Determine the (x, y) coordinate at the center of the cell enclosing the given text.  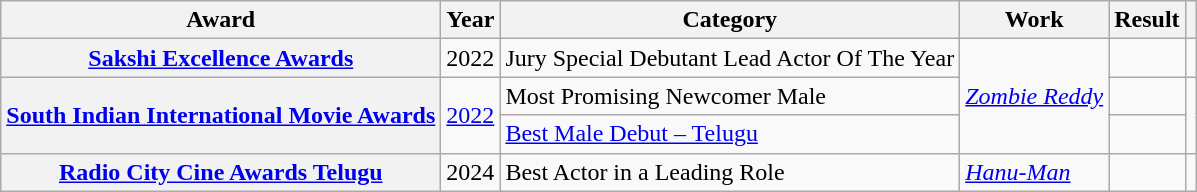
Year (470, 20)
Award (221, 20)
Best Actor in a Leading Role (730, 172)
Best Male Debut – Telugu (730, 134)
Result (1147, 20)
Work (1034, 20)
Hanu-Man (1034, 172)
Zombie Reddy (1034, 96)
Radio City Cine Awards Telugu (221, 172)
Sakshi Excellence Awards (221, 58)
2024 (470, 172)
Most Promising Newcomer Male (730, 96)
Jury Special Debutant Lead Actor Of The Year (730, 58)
South Indian International Movie Awards (221, 115)
Category (730, 20)
